For the text-containing cell, return its midpoint in [x, y] coordinate format. 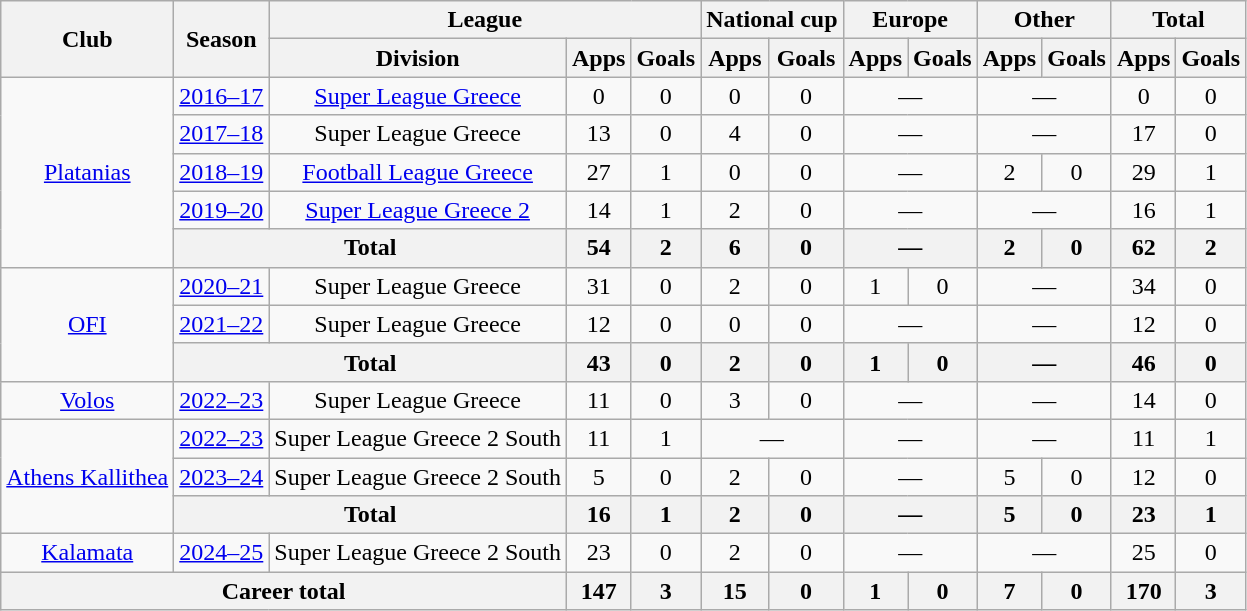
Other [1044, 20]
Athens Kallithea [88, 476]
54 [598, 248]
2017–18 [222, 134]
Kalamata [88, 553]
2024–25 [222, 553]
43 [598, 362]
Season [222, 39]
OFI [88, 324]
National cup [772, 20]
2021–22 [222, 324]
2023–24 [222, 477]
Career total [284, 591]
Europe [910, 20]
147 [598, 591]
Volos [88, 400]
170 [1143, 591]
7 [1009, 591]
2019–20 [222, 210]
31 [598, 286]
2016–17 [222, 96]
2020–21 [222, 286]
4 [735, 134]
27 [598, 172]
Division [418, 58]
17 [1143, 134]
62 [1143, 248]
29 [1143, 172]
6 [735, 248]
15 [735, 591]
Platanias [88, 172]
25 [1143, 553]
46 [1143, 362]
Football League Greece [418, 172]
Super League Greece 2 [418, 210]
34 [1143, 286]
2018–19 [222, 172]
13 [598, 134]
League [485, 20]
Club [88, 39]
